Scan for the cell matching the given text and deliver its (x, y) coordinate at center. 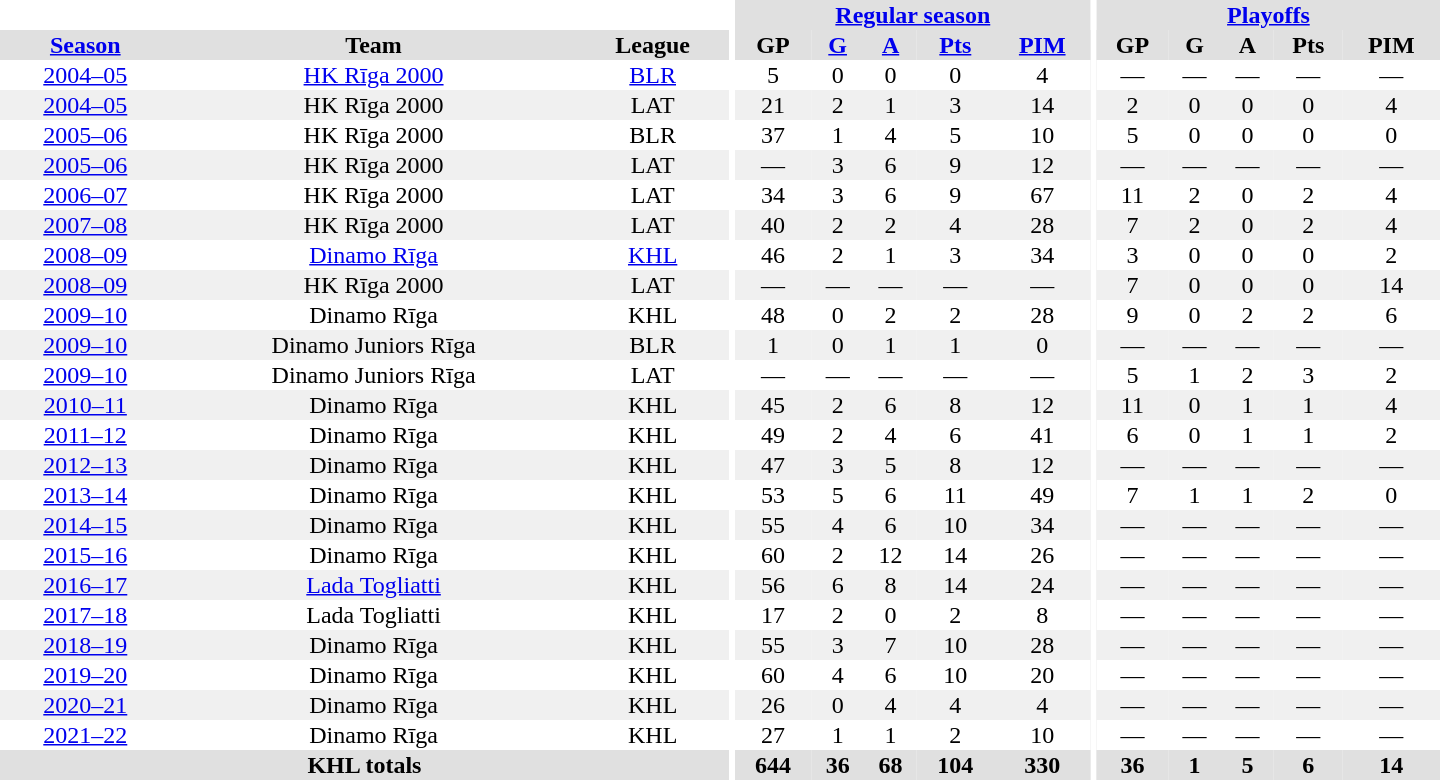
48 (773, 315)
27 (773, 735)
20 (1042, 675)
37 (773, 135)
41 (1042, 435)
21 (773, 105)
2014–15 (86, 525)
68 (890, 765)
46 (773, 255)
Team (374, 45)
330 (1042, 765)
2018–19 (86, 645)
2015–16 (86, 555)
644 (773, 765)
2016–17 (86, 585)
2006–07 (86, 195)
104 (955, 765)
2021–22 (86, 735)
2011–12 (86, 435)
47 (773, 465)
League (653, 45)
24 (1042, 585)
Season (86, 45)
56 (773, 585)
2012–13 (86, 465)
2019–20 (86, 675)
Playoffs (1268, 15)
45 (773, 405)
KHL totals (364, 765)
40 (773, 225)
2017–18 (86, 615)
2010–11 (86, 405)
2020–21 (86, 705)
17 (773, 615)
2007–08 (86, 225)
Regular season (913, 15)
2013–14 (86, 495)
67 (1042, 195)
53 (773, 495)
